Return (x, y) of the center of cell containing provided text 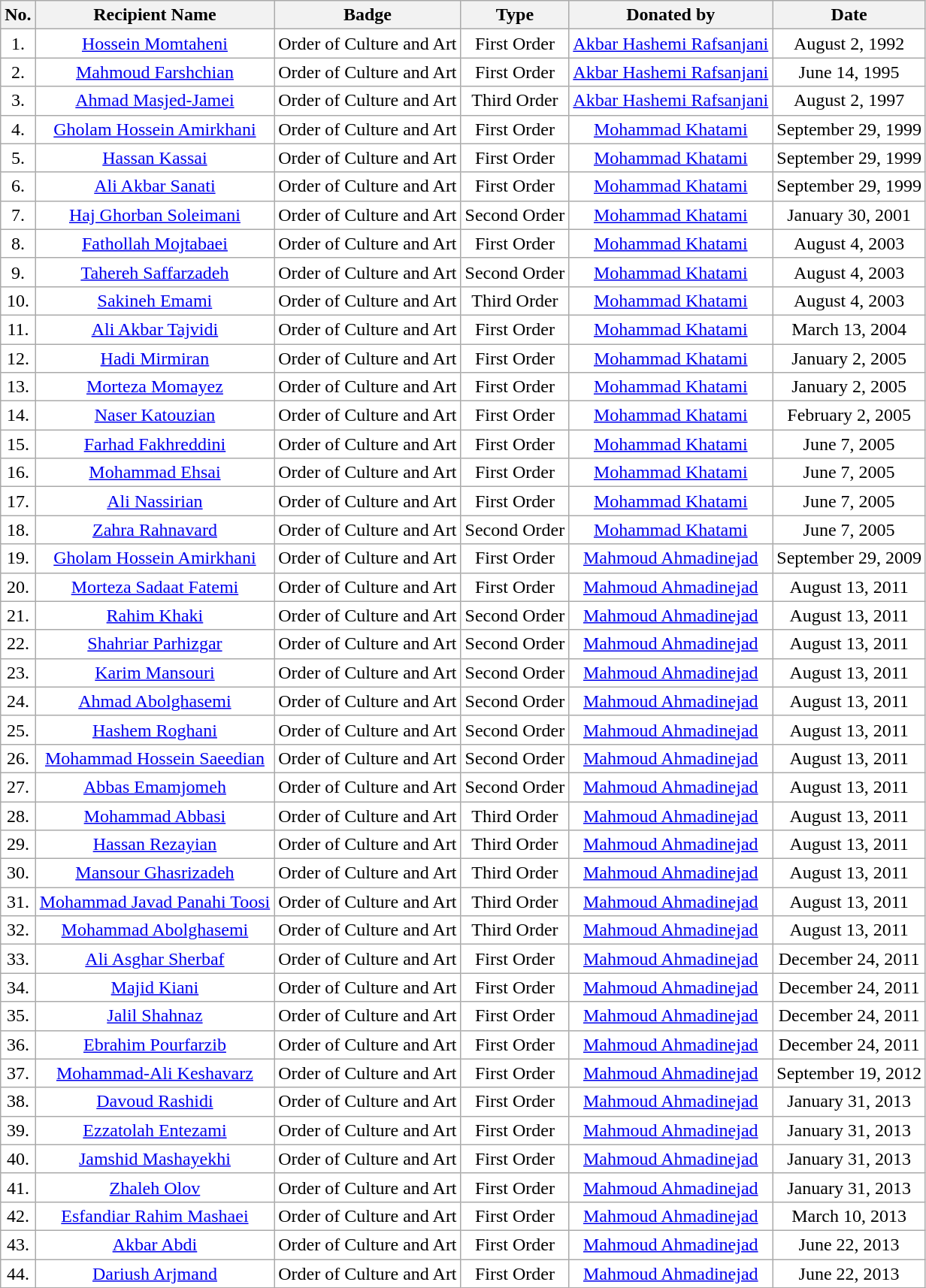
43. (18, 1244)
Donated by (670, 15)
Esfandiar Rahim Mashaei (155, 1216)
Type (515, 15)
Naser Katouzian (155, 416)
September 29, 2009 (849, 558)
Mohammad Javad Panahi Toosi (155, 902)
Akbar Abdi (155, 1244)
17. (18, 501)
30. (18, 873)
6. (18, 186)
15. (18, 444)
Ali Asghar Sherbaf (155, 959)
Mohammad Abolghasemi (155, 930)
21. (18, 615)
36. (18, 1045)
13. (18, 387)
22. (18, 644)
Mohammad Hossein Saeedian (155, 758)
25. (18, 730)
26. (18, 758)
40. (18, 1159)
Abbas Emamjomeh (155, 787)
February 2, 2005 (849, 416)
Karim Mansouri (155, 673)
7. (18, 215)
Haj Ghorban Soleimani (155, 215)
32. (18, 930)
8. (18, 243)
34. (18, 987)
September 19, 2012 (849, 1073)
Mohammad Ehsai (155, 473)
39. (18, 1130)
March 13, 2004 (849, 329)
38. (18, 1102)
20. (18, 587)
28. (18, 815)
10. (18, 301)
9. (18, 272)
11. (18, 329)
Mansour Ghasrizadeh (155, 873)
June 14, 1995 (849, 72)
31. (18, 902)
19. (18, 558)
42. (18, 1216)
Ali Akbar Tajvidi (155, 329)
Mohammad-Ali Keshavarz (155, 1073)
4. (18, 129)
Sakineh Emami (155, 301)
18. (18, 530)
Ahmad Abolghasemi (155, 701)
12. (18, 358)
2. (18, 72)
Ali Akbar Sanati (155, 186)
Zhaleh Olov (155, 1187)
Hossein Momtaheni (155, 44)
Badge (368, 15)
Tahereh Saffarzadeh (155, 272)
16. (18, 473)
29. (18, 845)
August 2, 1992 (849, 44)
Majid Kiani (155, 987)
14. (18, 416)
41. (18, 1187)
Zahra Rahnavard (155, 530)
44. (18, 1274)
Dariush Arjmand (155, 1274)
Recipient Name (155, 15)
Mahmoud Farshchian (155, 72)
Jalil Shahnaz (155, 1016)
January 30, 2001 (849, 215)
23. (18, 673)
August 2, 1997 (849, 101)
Hashem Roghani (155, 730)
Farhad Fakhreddini (155, 444)
3. (18, 101)
27. (18, 787)
Ahmad Masjed-Jamei (155, 101)
Date (849, 15)
24. (18, 701)
Fathollah Mojtabaei (155, 243)
Shahriar Parhizgar (155, 644)
Davoud Rashidi (155, 1102)
Morteza Momayez (155, 387)
March 10, 2013 (849, 1216)
33. (18, 959)
Jamshid Mashayekhi (155, 1159)
Ezzatolah Entezami (155, 1130)
Hadi Mirmiran (155, 358)
Ali Nassirian (155, 501)
37. (18, 1073)
Hassan Kassai (155, 158)
5. (18, 158)
Hassan Rezayian (155, 845)
1. (18, 44)
Ebrahim Pourfarzib (155, 1045)
Mohammad Abbasi (155, 815)
35. (18, 1016)
No. (18, 15)
Morteza Sadaat Fatemi (155, 587)
Rahim Khaki (155, 615)
